Detect which cell encompasses the target text, then output its (X, Y) center coordinate. 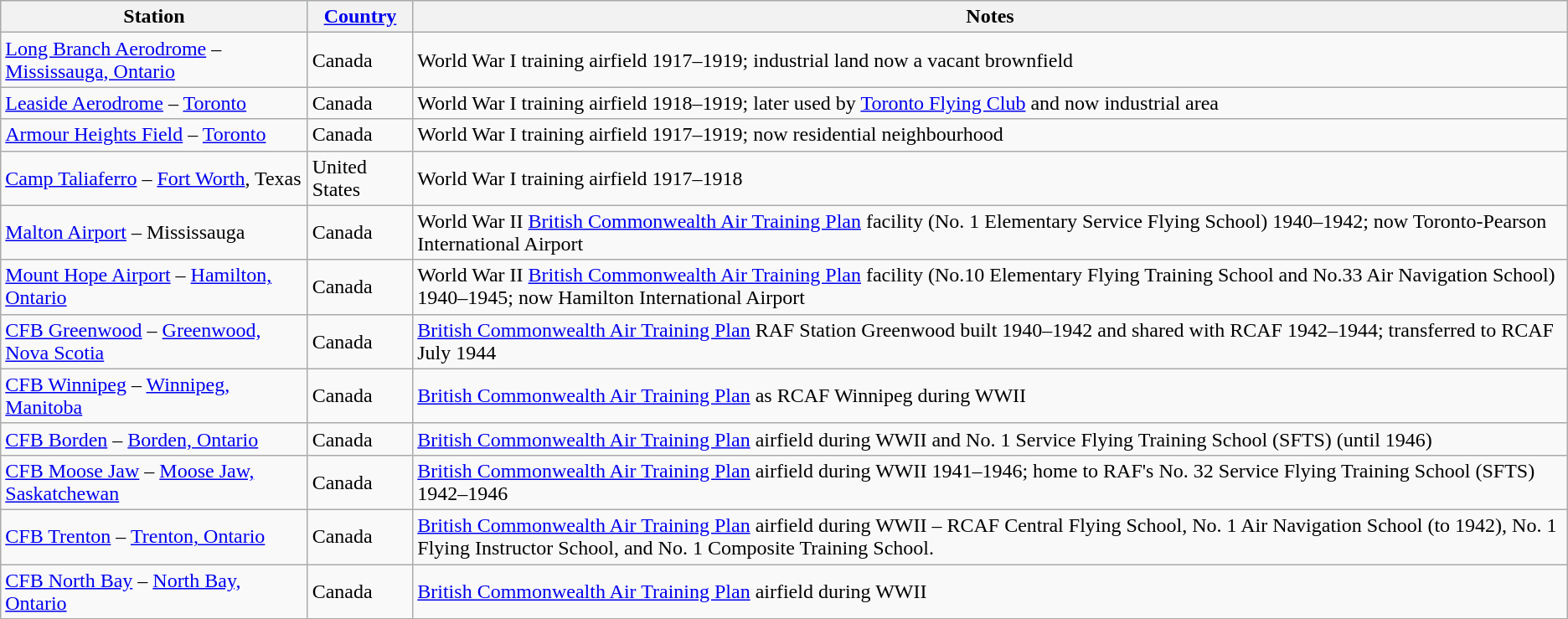
British Commonwealth Air Training Plan airfield during WWII (990, 591)
Country (360, 17)
Camp Taliaferro – Fort Worth, Texas (154, 178)
CFB Moose Jaw – Moose Jaw, Saskatchewan (154, 482)
World War I training airfield 1917–1919; industrial land now a vacant brownfield (990, 60)
CFB Greenwood – Greenwood, Nova Scotia (154, 342)
British Commonwealth Air Training Plan RAF Station Greenwood built 1940–1942 and shared with RCAF 1942–1944; transferred to RCAF July 1944 (990, 342)
Notes (990, 17)
United States (360, 178)
Station (154, 17)
CFB Borden – Borden, Ontario (154, 439)
Long Branch Aerodrome – Mississauga, Ontario (154, 60)
World War I training airfield 1917–1918 (990, 178)
CFB North Bay – North Bay, Ontario (154, 591)
British Commonwealth Air Training Plan airfield during WWII and No. 1 Service Flying Training School (SFTS) (until 1946) (990, 439)
World War I training airfield 1918–1919; later used by Toronto Flying Club and now industrial area (990, 103)
Mount Hope Airport – Hamilton, Ontario (154, 286)
CFB Winnipeg – Winnipeg, Manitoba (154, 395)
CFB Trenton – Trenton, Ontario (154, 536)
British Commonwealth Air Training Plan as RCAF Winnipeg during WWII (990, 395)
British Commonwealth Air Training Plan airfield during WWII 1941–1946; home to RAF's No. 32 Service Flying Training School (SFTS) 1942–1946 (990, 482)
Armour Heights Field – Toronto (154, 135)
Leaside Aerodrome – Toronto (154, 103)
World War I training airfield 1917–1919; now residential neighbourhood (990, 135)
Malton Airport – Mississauga (154, 233)
